Determine the [X, Y] coordinate at the center of the cell enclosing the given text.  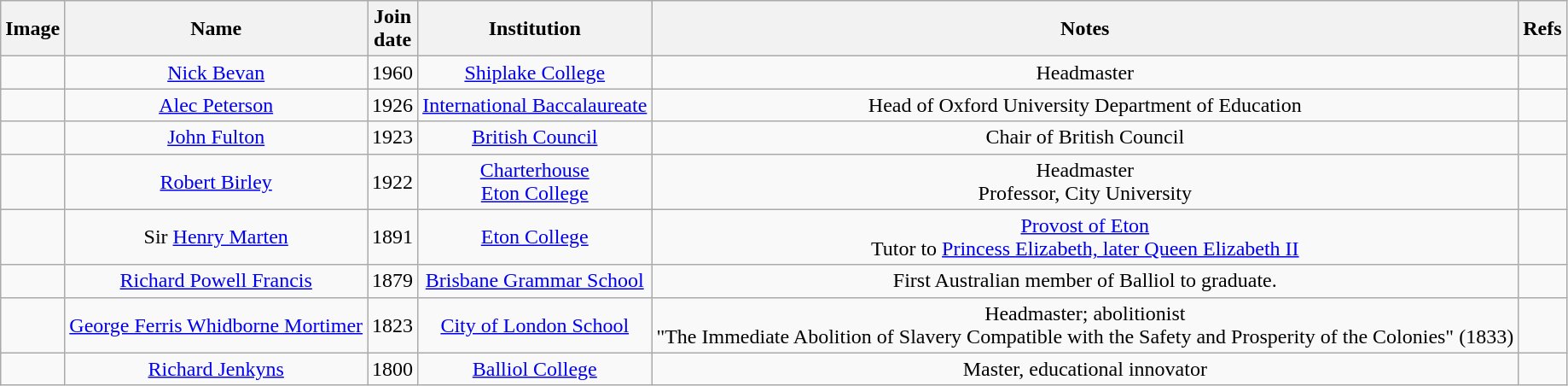
Alec Peterson [217, 105]
Chair of British Council [1085, 137]
Robert Birley [217, 181]
Headmaster; abolitionist"The Immediate Abolition of Slavery Compatible with the Safety and Prosperity of the Colonies" (1833) [1085, 325]
City of London School [535, 325]
Balliol College [535, 369]
1879 [392, 281]
CharterhouseEton College [535, 181]
Provost of EtonTutor to Princess Elizabeth, later Queen Elizabeth II [1085, 237]
Master, educational innovator [1085, 369]
Joindate [392, 29]
Richard Jenkyns [217, 369]
1926 [392, 105]
Refs [1542, 29]
George Ferris Whidborne Mortimer [217, 325]
John Fulton [217, 137]
1891 [392, 237]
International Baccalaureate [535, 105]
1960 [392, 73]
Institution [535, 29]
Eton College [535, 237]
Notes [1085, 29]
Nick Bevan [217, 73]
Name [217, 29]
Image [32, 29]
HeadmasterProfessor, City University [1085, 181]
First Australian member of Balliol to graduate. [1085, 281]
Richard Powell Francis [217, 281]
Shiplake College [535, 73]
1922 [392, 181]
1823 [392, 325]
1923 [392, 137]
Sir Henry Marten [217, 237]
Headmaster [1085, 73]
British Council [535, 137]
Brisbane Grammar School [535, 281]
Head of Oxford University Department of Education [1085, 105]
1800 [392, 369]
